Determine the (x, y) coordinate at the center of the cell enclosing the given text.  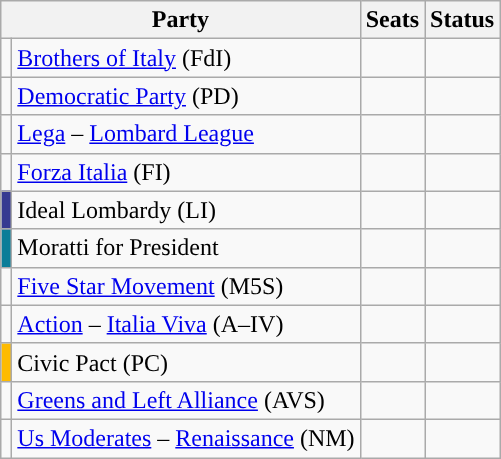
Moratti for President (186, 248)
Brothers of Italy (FdI) (186, 58)
Lega – Lombard League (186, 134)
Seats (392, 20)
Status (462, 20)
Civic Pact (PC) (186, 362)
Ideal Lombardy (LI) (186, 210)
Democratic Party (PD) (186, 96)
Us Moderates – Renaissance (NM) (186, 438)
Forza Italia (FI) (186, 172)
Action – Italia Viva (A–IV) (186, 324)
Party (180, 20)
Five Star Movement (M5S) (186, 286)
Greens and Left Alliance (AVS) (186, 400)
